Extract the [X, Y] coordinate from the center of the cell holding the provided text.  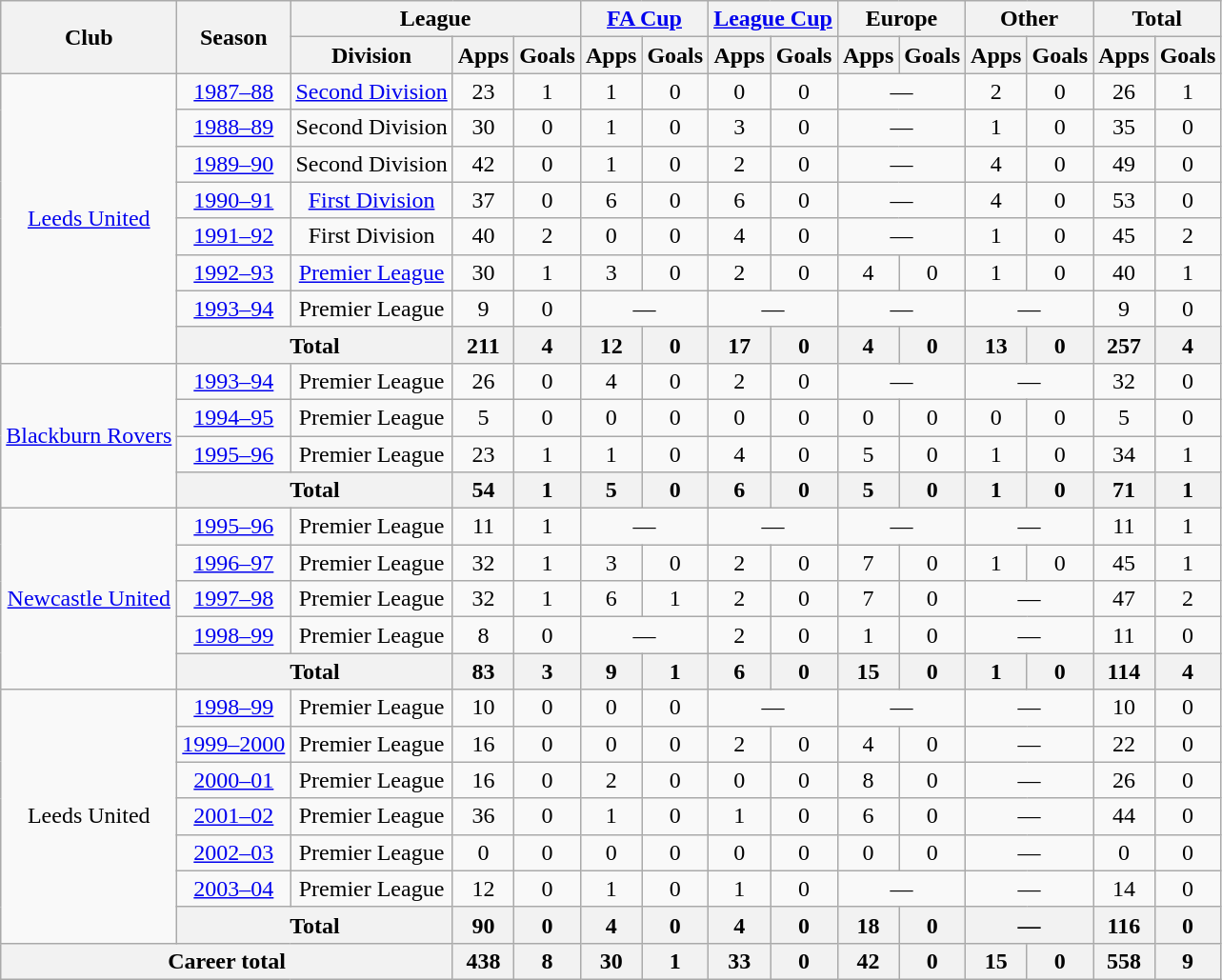
2003–04 [234, 889]
2002–03 [234, 852]
37 [483, 200]
71 [1124, 490]
114 [1124, 671]
211 [483, 345]
49 [1124, 164]
90 [483, 925]
Blackburn Rovers [90, 435]
1989–90 [234, 164]
Season [234, 37]
1997–98 [234, 599]
438 [483, 961]
League [436, 19]
Newcastle United [90, 599]
1999–2000 [234, 744]
257 [1124, 345]
116 [1124, 925]
1987–88 [234, 91]
Europe [901, 19]
44 [1124, 816]
13 [996, 345]
League Cup [773, 19]
54 [483, 490]
34 [1124, 454]
Career total [227, 961]
1992–93 [234, 272]
FA Cup [644, 19]
Division [371, 55]
36 [483, 816]
2000–01 [234, 780]
47 [1124, 599]
83 [483, 671]
1996–97 [234, 563]
Other [1030, 19]
14 [1124, 889]
Club [90, 37]
33 [739, 961]
17 [739, 345]
22 [1124, 744]
1988–89 [234, 128]
558 [1124, 961]
1990–91 [234, 200]
18 [868, 925]
2001–02 [234, 816]
35 [1124, 128]
53 [1124, 200]
1991–92 [234, 236]
1994–95 [234, 417]
